Capture the cell that displays the provided text and extract its (x, y) central coordinate. 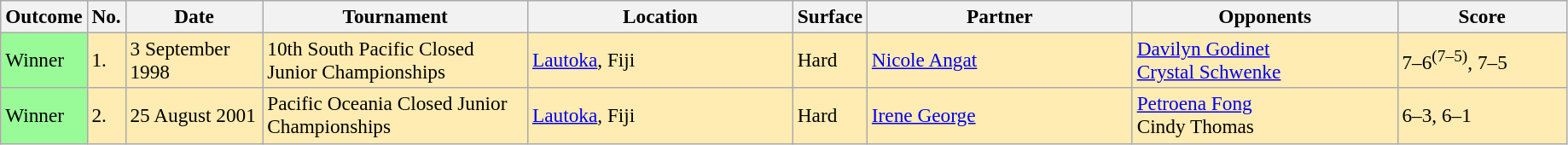
Outcome (44, 16)
Irene George (1000, 116)
Surface (829, 16)
2. (106, 116)
Location (660, 16)
Opponents (1264, 16)
3 September 1998 (195, 60)
Davilyn Godinet Crystal Schwenke (1264, 60)
25 August 2001 (195, 116)
Nicole Angat (1000, 60)
Score (1482, 16)
10th South Pacific Closed Junior Championships (396, 60)
7–6(7–5), 7–5 (1482, 60)
Date (195, 16)
Partner (1000, 16)
No. (106, 16)
6–3, 6–1 (1482, 116)
1. (106, 60)
Petroena Fong Cindy Thomas (1264, 116)
Tournament (396, 16)
Pacific Oceania Closed Junior Championships (396, 116)
